Identify which cell holds the provided text, then report its (x, y) central coordinate. 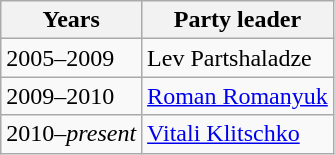
Vitali Klitschko (238, 134)
Roman Romanyuk (238, 96)
2005–2009 (72, 58)
Lev Partshaladze (238, 58)
2010–present (72, 134)
Years (72, 20)
2009–2010 (72, 96)
Party leader (238, 20)
